Detect which cell encompasses the target text, then output its (X, Y) center coordinate. 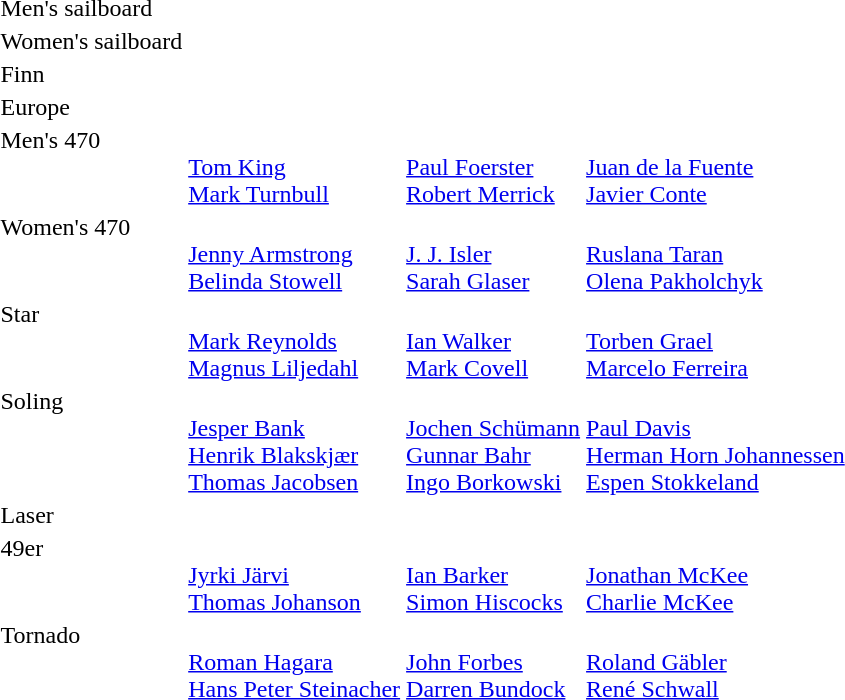
Jyrki JärviThomas Johanson (294, 575)
Jenny ArmstrongBelinda Stowell (294, 254)
Jochen SchümannGunnar BahrIngo Borkowski (494, 442)
Tom KingMark Turnbull (294, 167)
Mark ReynoldsMagnus Liljedahl (294, 341)
J. J. IslerSarah Glaser (494, 254)
Jesper BankHenrik BlakskjærThomas Jacobsen (294, 442)
Paul FoersterRobert Merrick (494, 167)
Ian BarkerSimon Hiscocks (494, 575)
Ian WalkerMark Covell (494, 341)
